Scan for the cell matching the given text and deliver its (x, y) coordinate at center. 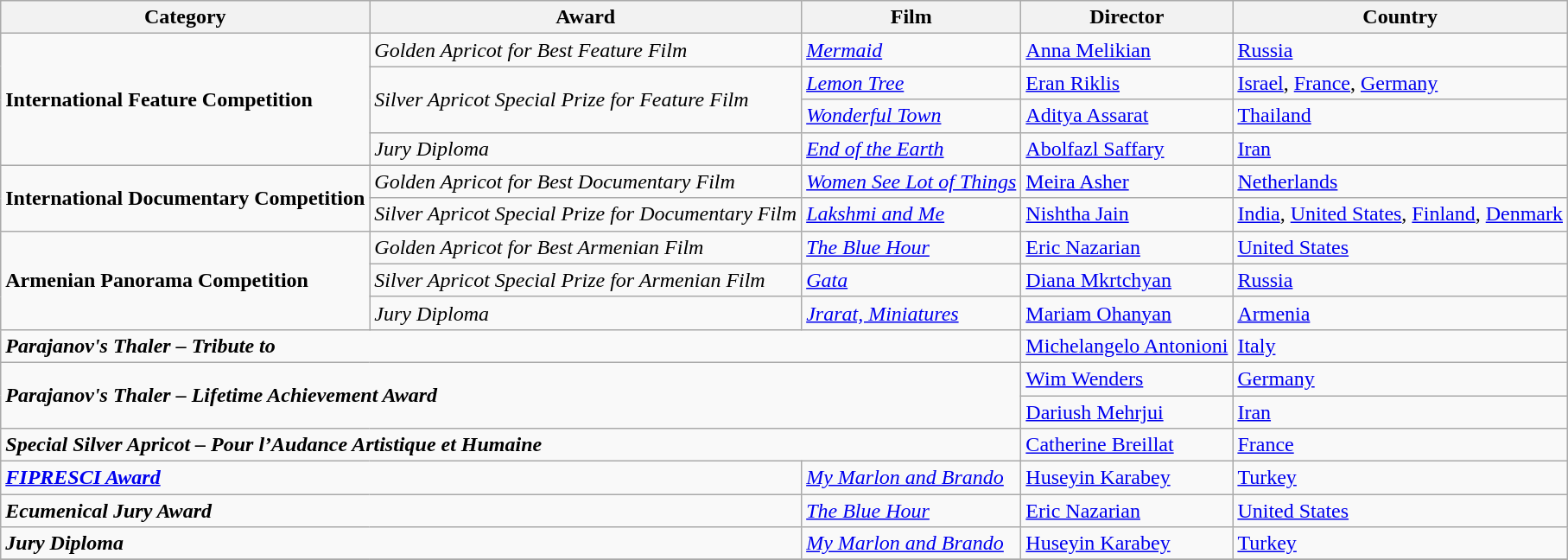
France (1400, 445)
End of the Earth (911, 149)
Parajanov's Thaler – Tribute to (511, 346)
Parajanov's Thaler – Lifetime Achievement Award (511, 395)
Golden Apricot for Best Documentary Film (586, 181)
Eran Riklis (1127, 83)
Nishtha Jain (1127, 214)
Wonderful Town (911, 116)
FIPRESCI Award (401, 478)
Award (586, 17)
Thailand (1400, 116)
Israel, France, Germany (1400, 83)
Netherlands (1400, 181)
Anna Melikian (1127, 50)
Armenian Panorama Competition (185, 280)
Film (911, 17)
Gata (911, 280)
Catherine Breillat (1127, 445)
Armenia (1400, 313)
Wim Wenders (1127, 379)
Diana Mkrtchyan (1127, 280)
Special Silver Apricot – Pour l’Audance Artistique et Humaine (511, 445)
Director (1127, 17)
Mermaid (911, 50)
Meira Asher (1127, 181)
Golden Apricot for Best Armenian Film (586, 247)
Jrarat, Miniatures (911, 313)
Aditya Assarat (1127, 116)
Dariush Mehrjui (1127, 412)
Country (1400, 17)
Ecumenical Jury Award (401, 511)
Lemon Tree (911, 83)
Lakshmi and Me (911, 214)
Mariam Ohanyan (1127, 313)
Italy (1400, 346)
Michelangelo Antonioni (1127, 346)
Golden Apricot for Best Feature Film (586, 50)
International Documentary Competition (185, 198)
Germany (1400, 379)
Silver Apricot Special Prize for Armenian Film (586, 280)
Abolfazl Saffary (1127, 149)
Category (185, 17)
Silver Apricot Special Prize for Documentary Film (586, 214)
India, United States, Finland, Denmark (1400, 214)
Silver Apricot Special Prize for Feature Film (586, 99)
International Feature Competition (185, 99)
Women See Lot of Things (911, 181)
